Detect which cell encompasses the target text, then output its (x, y) center coordinate. 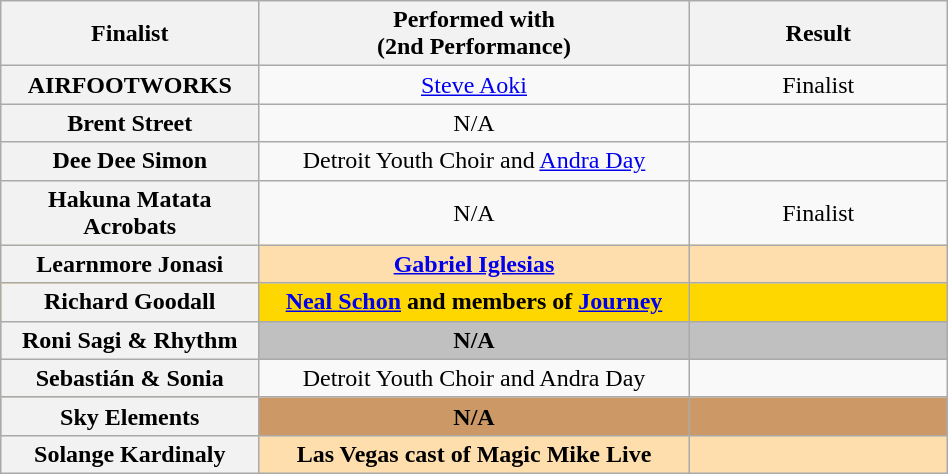
Dee Dee Simon (130, 161)
AIRFOOTWORKS (130, 85)
Performed with(2nd Performance) (474, 34)
Las Vegas cast of Magic Mike Live (474, 454)
Sebastián & Sonia (130, 378)
Richard Goodall (130, 302)
Sky Elements (130, 416)
Hakuna Matata Acrobats (130, 212)
Brent Street (130, 123)
Steve Aoki (474, 85)
Gabriel Iglesias (474, 264)
Neal Schon and members of Journey (474, 302)
Learnmore Jonasi (130, 264)
Roni Sagi & Rhythm (130, 340)
Result (818, 34)
Solange Kardinaly (130, 454)
